From the cell containing the given text, extract its center point as (x, y) coordinate. 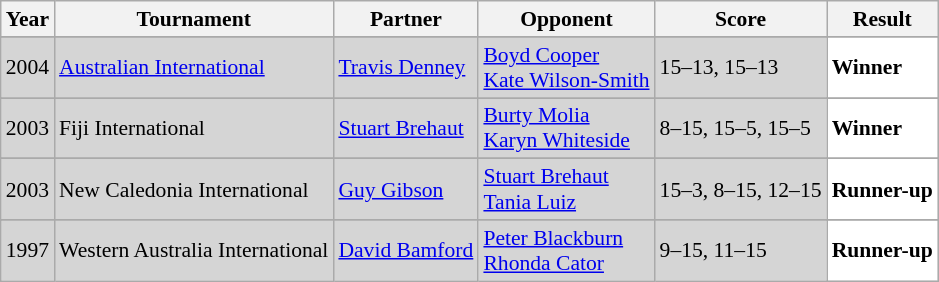
David Bamford (406, 250)
1997 (28, 250)
Travis Denney (406, 68)
Boyd Cooper Kate Wilson-Smith (566, 68)
2004 (28, 68)
Burty Molia Karyn Whiteside (566, 128)
Tournament (194, 19)
Partner (406, 19)
New Caledonia International (194, 190)
Peter Blackburn Rhonda Cator (566, 250)
Western Australia International (194, 250)
15–13, 15–13 (741, 68)
Stuart Brehaut (406, 128)
Australian International (194, 68)
Guy Gibson (406, 190)
9–15, 11–15 (741, 250)
Score (741, 19)
Result (882, 19)
8–15, 15–5, 15–5 (741, 128)
Stuart Brehaut Tania Luiz (566, 190)
Year (28, 19)
Fiji International (194, 128)
15–3, 8–15, 12–15 (741, 190)
Opponent (566, 19)
